Capture the cell that displays the provided text and extract its [X, Y] central coordinate. 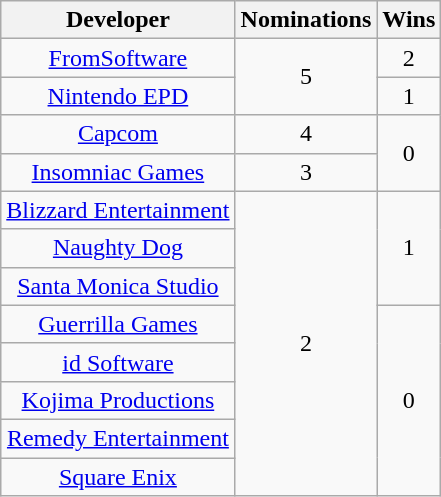
3 [306, 172]
Capcom [118, 134]
Developer [118, 20]
FromSoftware [118, 58]
Blizzard Entertainment [118, 210]
Square Enix [118, 477]
Insomniac Games [118, 172]
Santa Monica Studio [118, 286]
Wins [409, 20]
Nominations [306, 20]
Guerrilla Games [118, 324]
Nintendo EPD [118, 96]
5 [306, 77]
Remedy Entertainment [118, 438]
Kojima Productions [118, 400]
Naughty Dog [118, 248]
id Software [118, 362]
4 [306, 134]
